From the cell containing the given text, extract its center point as (x, y) coordinate. 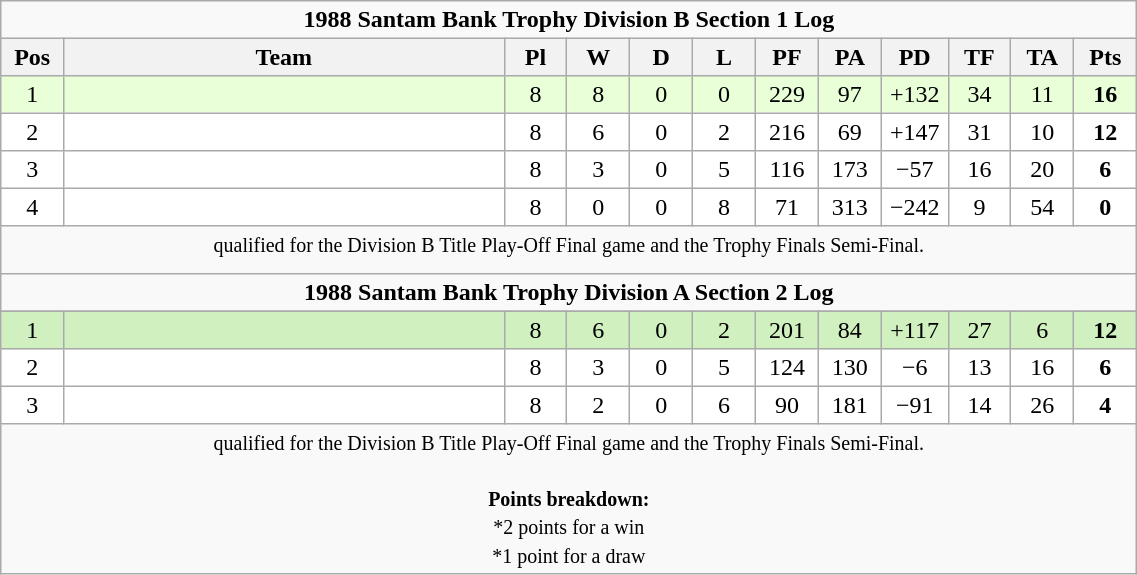
54 (1042, 206)
D (662, 56)
216 (788, 132)
90 (788, 404)
27 (980, 330)
Pl (536, 56)
1988 Santam Bank Trophy Division A Section 2 Log (569, 292)
97 (850, 94)
84 (850, 330)
69 (850, 132)
71 (788, 206)
Team (284, 56)
+132 (914, 94)
130 (850, 368)
229 (788, 94)
TA (1042, 56)
34 (980, 94)
−91 (914, 404)
116 (788, 170)
Pts (1106, 56)
qualified for the Division B Title Play-Off Final game and the Trophy Finals Semi-Final.Points breakdown:*2 points for a win*1 point for a draw (569, 500)
173 (850, 170)
124 (788, 368)
−6 (914, 368)
PA (850, 56)
9 (980, 206)
201 (788, 330)
W (598, 56)
13 (980, 368)
+117 (914, 330)
L (724, 56)
20 (1042, 170)
+147 (914, 132)
181 (850, 404)
qualified for the Division B Title Play-Off Final game and the Trophy Finals Semi-Final. (569, 244)
313 (850, 206)
TF (980, 56)
26 (1042, 404)
PD (914, 56)
31 (980, 132)
−57 (914, 170)
PF (788, 56)
11 (1042, 94)
1988 Santam Bank Trophy Division B Section 1 Log (569, 20)
14 (980, 404)
−242 (914, 206)
10 (1042, 132)
Pos (32, 56)
